Return the (X, Y) coordinate for the center point of the cell that contains the specified text.  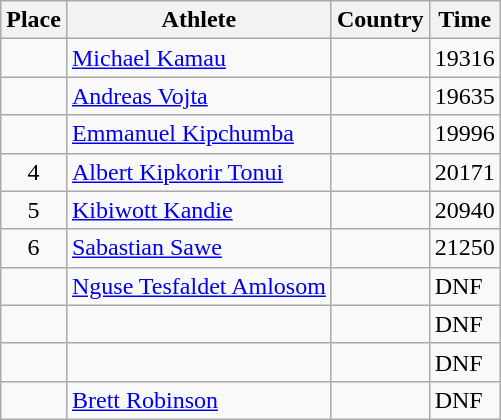
Kibiwott Kandie (198, 210)
Time (464, 20)
Nguse Tesfaldet Amlosom (198, 286)
21250 (464, 248)
19635 (464, 96)
20940 (464, 210)
Place (34, 20)
4 (34, 172)
6 (34, 248)
Albert Kipkorir Tonui (198, 172)
19996 (464, 134)
Brett Robinson (198, 400)
19316 (464, 58)
Andreas Vojta (198, 96)
Sabastian Sawe (198, 248)
Country (380, 20)
Michael Kamau (198, 58)
Athlete (198, 20)
20171 (464, 172)
Emmanuel Kipchumba (198, 134)
5 (34, 210)
